Detect which cell encompasses the target text, then output its [X, Y] center coordinate. 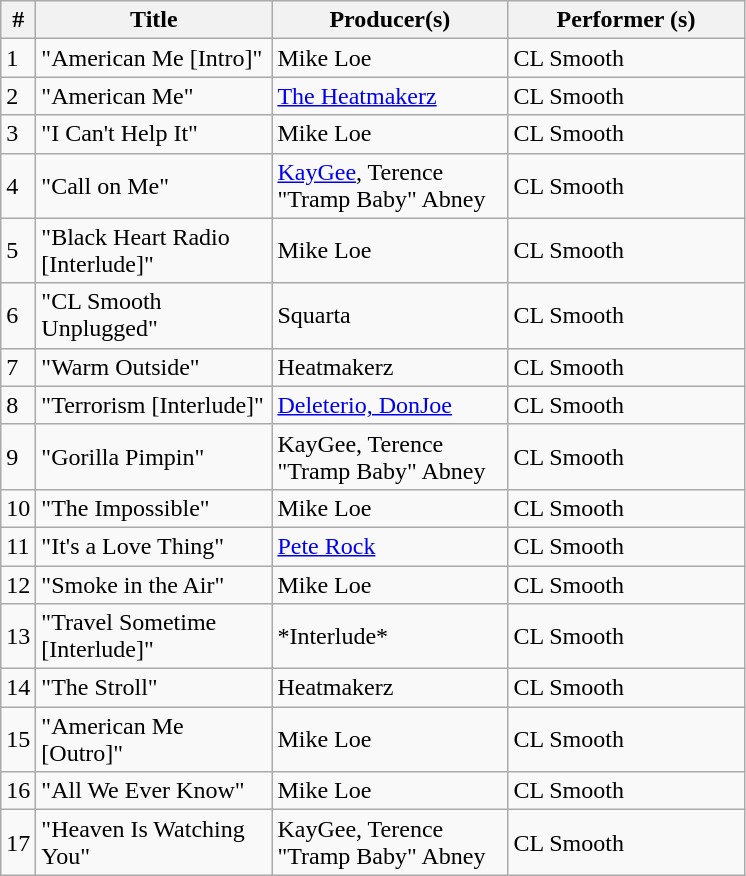
4 [18, 186]
The Heatmakerz [390, 96]
# [18, 20]
5 [18, 250]
14 [18, 688]
15 [18, 740]
Title [154, 20]
Squarta [390, 316]
Performer (s) [626, 20]
"I Can't Help It" [154, 134]
"Warm Outside" [154, 367]
"Travel Sometime [Interlude]" [154, 636]
"The Stroll" [154, 688]
"CL Smooth Unplugged" [154, 316]
13 [18, 636]
"Call on Me" [154, 186]
"Terrorism [Interlude]" [154, 405]
12 [18, 585]
"It's a Love Thing" [154, 546]
10 [18, 508]
6 [18, 316]
11 [18, 546]
"American Me [Intro]" [154, 58]
"The Impossible" [154, 508]
17 [18, 842]
"All We Ever Know" [154, 791]
Producer(s) [390, 20]
*Interlude* [390, 636]
1 [18, 58]
"Heaven Is Watching You" [154, 842]
"American Me [Outro]" [154, 740]
16 [18, 791]
"Gorilla Pimpin" [154, 456]
Deleterio, DonJoe [390, 405]
Pete Rock [390, 546]
"American Me" [154, 96]
3 [18, 134]
9 [18, 456]
"Smoke in the Air" [154, 585]
2 [18, 96]
7 [18, 367]
"Black Heart Radio [Interlude]" [154, 250]
8 [18, 405]
